Identify which cell holds the provided text, then report its (x, y) central coordinate. 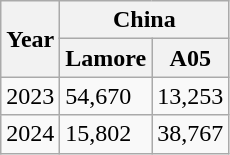
54,670 (106, 96)
2023 (30, 96)
Year (30, 39)
15,802 (106, 134)
38,767 (190, 134)
China (144, 20)
2024 (30, 134)
Lamore (106, 58)
13,253 (190, 96)
A05 (190, 58)
